Extract the (X, Y) coordinate from the center of the cell holding the provided text.  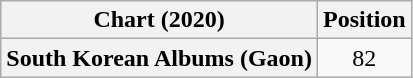
Position (364, 20)
South Korean Albums (Gaon) (160, 58)
Chart (2020) (160, 20)
82 (364, 58)
